Extract the (X, Y) coordinate from the center of the cell holding the provided text.  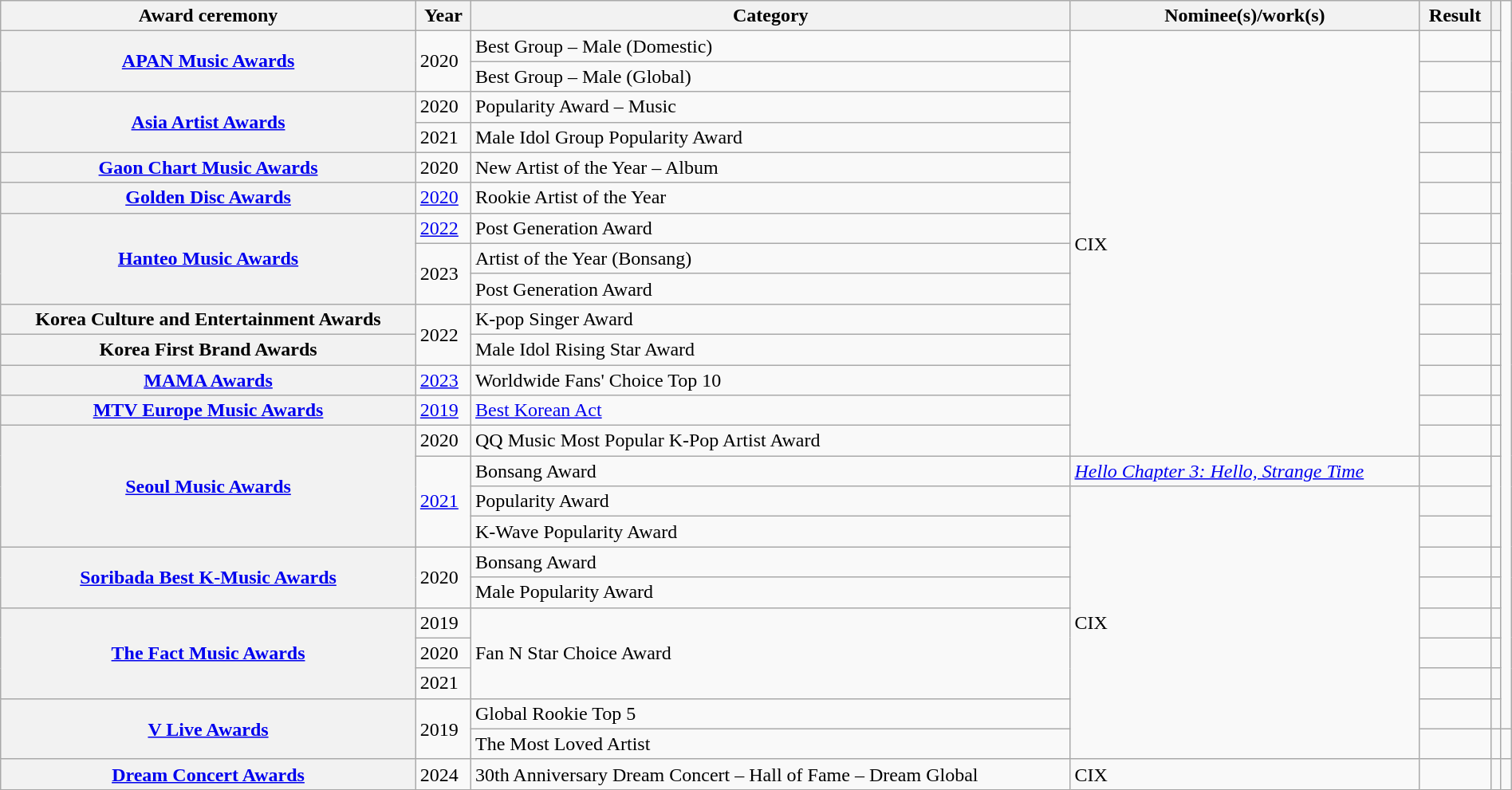
MAMA Awards (209, 380)
Nominee(s)/work(s) (1245, 16)
Male Popularity Award (770, 592)
K-Wave Popularity Award (770, 532)
Best Korean Act (770, 411)
Popularity Award – Music (770, 107)
Korea First Brand Awards (209, 349)
Fan N Star Choice Award (770, 653)
The Fact Music Awards (209, 653)
Asia Artist Awards (209, 122)
Male Idol Rising Star Award (770, 349)
K-pop Singer Award (770, 319)
Hello Chapter 3: Hello, Strange Time (1245, 471)
Best Group – Male (Global) (770, 77)
QQ Music Most Popular K-Pop Artist Award (770, 441)
New Artist of the Year – Album (770, 167)
30th Anniversary Dream Concert – Hall of Fame – Dream Global (770, 774)
Artist of the Year (Bonsang) (770, 258)
Category (770, 16)
Award ceremony (209, 16)
Global Rookie Top 5 (770, 713)
Seoul Music Awards (209, 486)
Worldwide Fans' Choice Top 10 (770, 380)
Gaon Chart Music Awards (209, 167)
Year (443, 16)
Golden Disc Awards (209, 198)
The Most Loved Artist (770, 744)
Male Idol Group Popularity Award (770, 137)
V Live Awards (209, 729)
MTV Europe Music Awards (209, 411)
Dream Concert Awards (209, 774)
APAN Music Awards (209, 61)
Rookie Artist of the Year (770, 198)
Popularity Award (770, 501)
Result (1455, 16)
2024 (443, 774)
Best Group – Male (Domestic) (770, 46)
Soribada Best K-Music Awards (209, 577)
Hanteo Music Awards (209, 258)
Korea Culture and Entertainment Awards (209, 319)
